Locate the cell with the specified text and output its [X, Y] center coordinate. 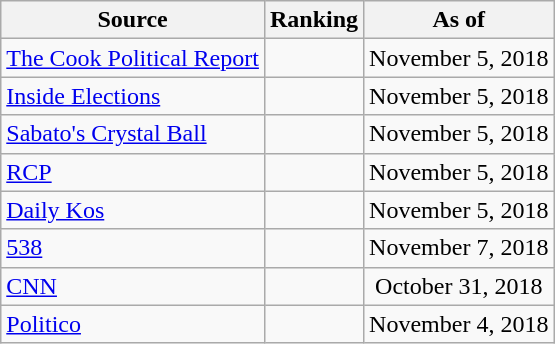
RCP [133, 172]
The Cook Political Report [133, 58]
538 [133, 248]
Politico [133, 324]
Sabato's Crystal Ball [133, 134]
November 7, 2018 [459, 248]
Daily Kos [133, 210]
November 4, 2018 [459, 324]
Source [133, 20]
Inside Elections [133, 96]
CNN [133, 286]
As of [459, 20]
Ranking [314, 20]
October 31, 2018 [459, 286]
